Pinpoint the cell where the given text exists, returning its (x, y) midpoint coordinate. 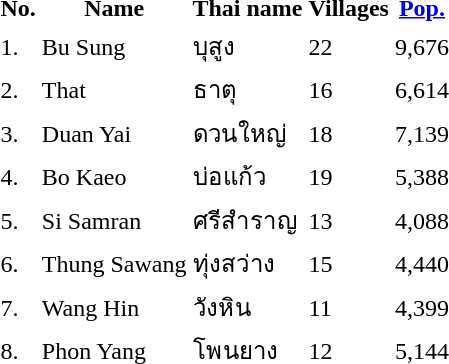
15 (348, 264)
ดวนใหญ่ (248, 133)
Wang Hin (114, 307)
Thung Sawang (114, 264)
Si Samran (114, 220)
22 (348, 46)
13 (348, 220)
ศรีสำราญ (248, 220)
วังหิน (248, 307)
ธาตุ (248, 90)
บุสูง (248, 46)
18 (348, 133)
Duan Yai (114, 133)
ทุ่งสว่าง (248, 264)
19 (348, 176)
Bo Kaeo (114, 176)
That (114, 90)
บ่อแก้ว (248, 176)
Bu Sung (114, 46)
16 (348, 90)
11 (348, 307)
